Search for the cell housing the specified text and yield its (X, Y) center coordinate. 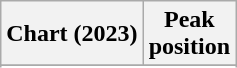
Chart (2023) (72, 34)
Peakposition (189, 34)
